Detect which cell encompasses the target text, then output its (X, Y) center coordinate. 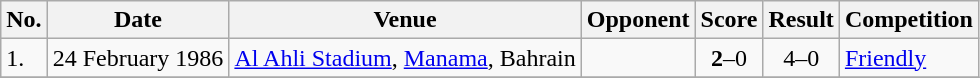
Al Ahli Stadium, Manama, Bahrain (405, 58)
2–0 (729, 58)
24 February 1986 (138, 58)
4–0 (801, 58)
Result (801, 20)
1. (24, 58)
Score (729, 20)
Venue (405, 20)
Friendly (908, 58)
Competition (908, 20)
Date (138, 20)
Opponent (638, 20)
No. (24, 20)
